From the cell containing the given text, extract its center point as [x, y] coordinate. 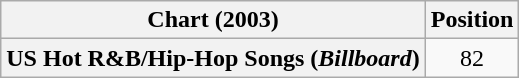
Position [472, 20]
Chart (2003) [213, 20]
US Hot R&B/Hip-Hop Songs (Billboard) [213, 58]
82 [472, 58]
